Locate the cell with the specified text and output its (x, y) center coordinate. 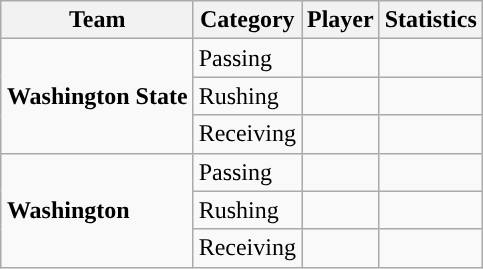
Player (341, 20)
Category (247, 20)
Statistics (430, 20)
Team (97, 20)
Washington (97, 210)
Washington State (97, 96)
